Determine the [x, y] coordinate at the center of the cell enclosing the given text.  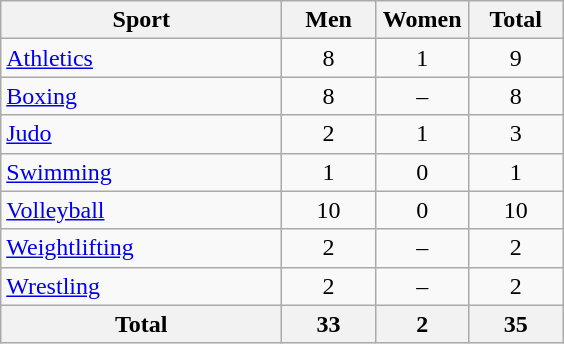
Wrestling [142, 286]
33 [329, 324]
9 [516, 58]
3 [516, 134]
Athletics [142, 58]
Boxing [142, 96]
Men [329, 20]
35 [516, 324]
Volleyball [142, 210]
Women [422, 20]
Swimming [142, 172]
Judo [142, 134]
Weightlifting [142, 248]
Sport [142, 20]
